Identify which cell holds the provided text, then report its [X, Y] central coordinate. 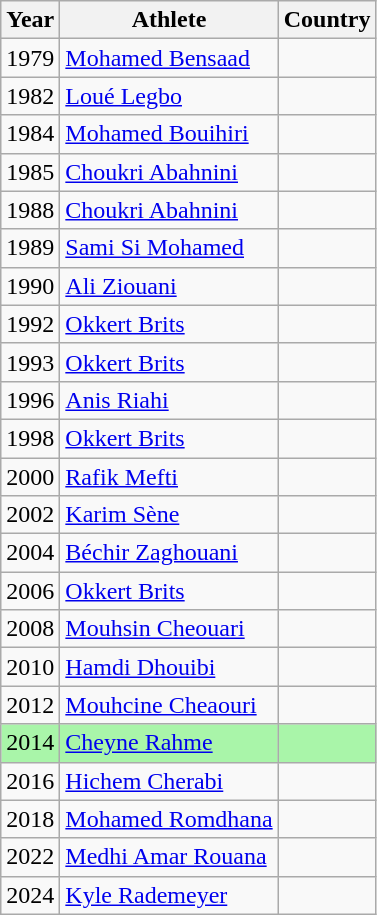
2004 [30, 553]
1993 [30, 362]
Hamdi Dhouibi [169, 667]
Karim Sène [169, 515]
Mohamed Bensaad [169, 58]
1992 [30, 324]
Sami Si Mohamed [169, 248]
2006 [30, 591]
2022 [30, 857]
2012 [30, 705]
Country [327, 20]
1998 [30, 438]
Medhi Amar Rouana [169, 857]
Cheyne Rahme [169, 743]
Year [30, 20]
2018 [30, 819]
1989 [30, 248]
Kyle Rademeyer [169, 895]
Athlete [169, 20]
Ali Ziouani [169, 286]
Mouhsin Cheouari [169, 629]
Hichem Cherabi [169, 781]
Mouhcine Cheaouri [169, 705]
1982 [30, 96]
1979 [30, 58]
1996 [30, 400]
2016 [30, 781]
1990 [30, 286]
Béchir Zaghouani [169, 553]
Mohamed Bouihiri [169, 134]
Rafik Mefti [169, 477]
2014 [30, 743]
2000 [30, 477]
1984 [30, 134]
2024 [30, 895]
2008 [30, 629]
Loué Legbo [169, 96]
1985 [30, 172]
Anis Riahi [169, 400]
2002 [30, 515]
2010 [30, 667]
1988 [30, 210]
Mohamed Romdhana [169, 819]
